From the cell containing the given text, extract its center point as [x, y] coordinate. 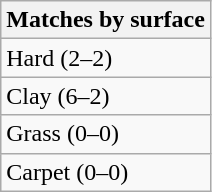
Matches by surface [106, 20]
Hard (2–2) [106, 58]
Grass (0–0) [106, 134]
Clay (6–2) [106, 96]
Carpet (0–0) [106, 172]
